Provide the [X, Y] coordinate of the cell's center where the given text is located.  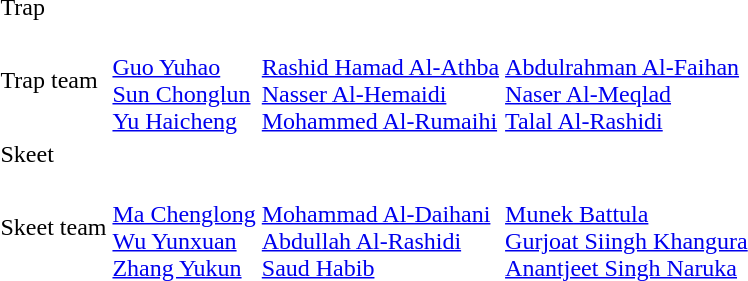
Rashid Hamad Al-AthbaNasser Al-HemaidiMohammed Al-Rumaihi [380, 80]
Guo YuhaoSun ChonglunYu Haicheng [184, 80]
